Detect which cell encompasses the target text, then output its (x, y) center coordinate. 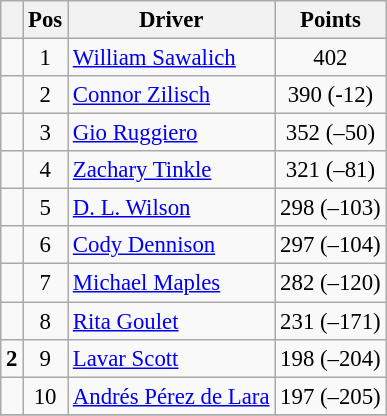
4 (46, 170)
231 (–171) (330, 321)
Michael Maples (172, 283)
321 (–81) (330, 170)
William Sawalich (172, 58)
352 (–50) (330, 133)
197 (–205) (330, 396)
390 (-12) (330, 95)
9 (46, 358)
7 (46, 283)
Gio Ruggiero (172, 133)
198 (–204) (330, 358)
3 (46, 133)
Lavar Scott (172, 358)
297 (–104) (330, 245)
Pos (46, 20)
8 (46, 321)
Zachary Tinkle (172, 170)
282 (–120) (330, 283)
D. L. Wilson (172, 208)
Driver (172, 20)
Andrés Pérez de Lara (172, 396)
Points (330, 20)
Rita Goulet (172, 321)
10 (46, 396)
Cody Dennison (172, 245)
402 (330, 58)
5 (46, 208)
Connor Zilisch (172, 95)
298 (–103) (330, 208)
6 (46, 245)
1 (46, 58)
